Determine the (X, Y) coordinate at the center of the cell enclosing the given text.  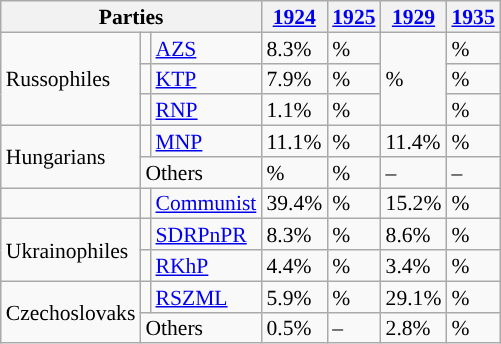
Czechoslovaks (71, 312)
8.6% (414, 234)
29.1% (414, 296)
AZS (206, 48)
Russophiles (71, 78)
Hungarians (71, 157)
5.9% (294, 296)
1929 (414, 16)
KTP (206, 78)
RKhP (206, 266)
1.1% (294, 110)
7.9% (294, 78)
SDRPnPR (206, 234)
MNP (206, 142)
1924 (294, 16)
RSZML (206, 296)
4.4% (294, 266)
1925 (354, 16)
1935 (472, 16)
11.1% (294, 142)
Parties (132, 16)
Ukrainophiles (71, 250)
Communist (206, 204)
15.2% (414, 204)
0.5% (294, 328)
39.4% (294, 204)
RNP (206, 110)
2.8% (414, 328)
3.4% (414, 266)
11.4% (414, 142)
